Find where the given text appears and provide that cell's center as (x, y) coordinate. 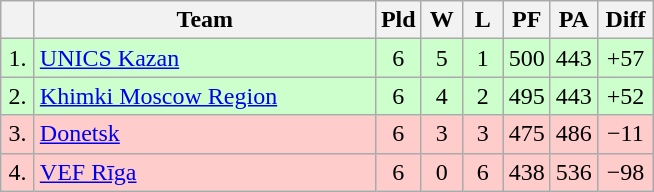
5 (442, 58)
4. (18, 172)
W (442, 20)
2. (18, 96)
−11 (625, 134)
Donetsk (204, 134)
Diff (625, 20)
0 (442, 172)
438 (526, 172)
L (482, 20)
Khimki Moscow Region (204, 96)
536 (574, 172)
1 (482, 58)
Pld (398, 20)
VEF Rīga (204, 172)
Team (204, 20)
1. (18, 58)
−98 (625, 172)
500 (526, 58)
+52 (625, 96)
4 (442, 96)
486 (574, 134)
+57 (625, 58)
3. (18, 134)
2 (482, 96)
495 (526, 96)
475 (526, 134)
PF (526, 20)
PA (574, 20)
UNICS Kazan (204, 58)
